Search for the cell housing the specified text and yield its (X, Y) center coordinate. 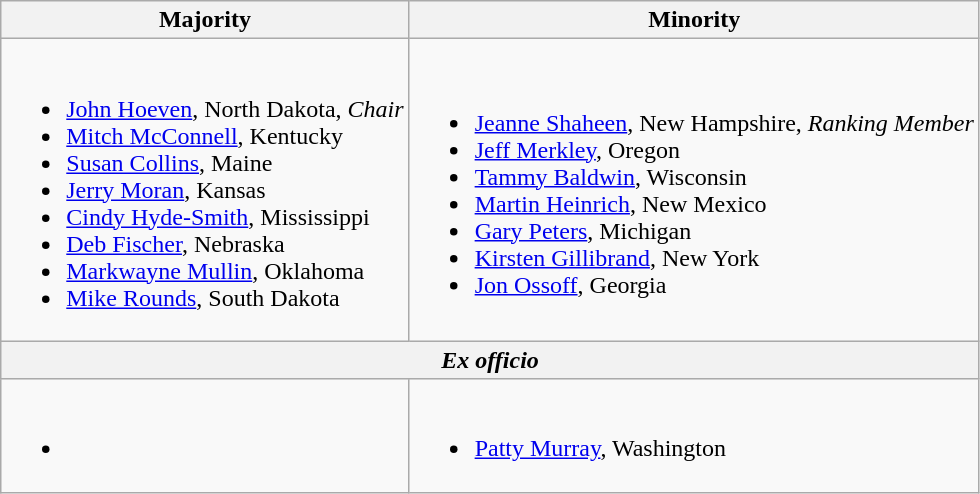
Ex officio (490, 360)
Patty Murray, Washington (694, 436)
Minority (694, 20)
Majority (205, 20)
